Extract the [X, Y] coordinate from the center of the cell holding the provided text.  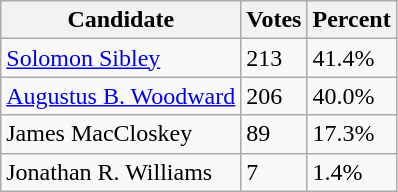
17.3% [352, 134]
Augustus B. Woodward [121, 96]
1.4% [352, 172]
Votes [274, 20]
89 [274, 134]
Candidate [121, 20]
Solomon Sibley [121, 58]
40.0% [352, 96]
7 [274, 172]
213 [274, 58]
206 [274, 96]
41.4% [352, 58]
James MacCloskey [121, 134]
Percent [352, 20]
Jonathan R. Williams [121, 172]
